Pinpoint the cell where the given text exists, returning its [X, Y] midpoint coordinate. 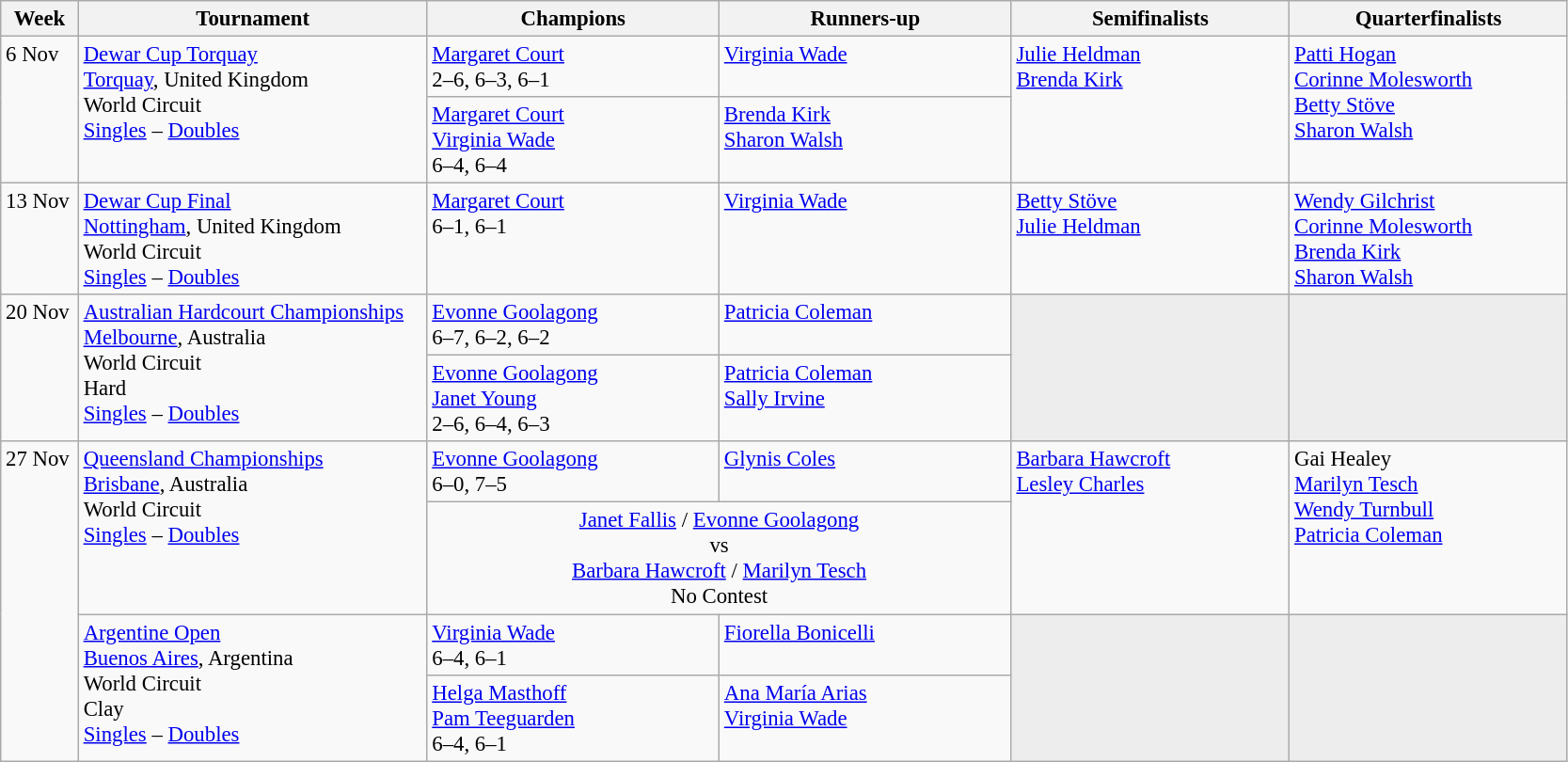
Gai Healey Marilyn Tesch Wendy Turnbull Patricia Coleman [1429, 529]
Barbara Hawcroft Lesley Charles [1150, 529]
Evonne Goolagong 6–7, 6–2, 6–2 [574, 325]
Week [40, 19]
13 Nov [40, 239]
Margaret Court Virginia Wade 6–4, 6–4 [574, 140]
6 Nov [40, 110]
Dewar Cup Torquay Torquay, United KingdomWorld CircuitSingles – Doubles [252, 110]
Evonne Goolagong Janet Young 2–6, 6–4, 6–3 [574, 399]
Patricia Coleman [865, 325]
Margaret Court 2–6, 6–3, 6–1 [574, 68]
Betty Stöve Julie Heldman [1150, 239]
Margaret Court 6–1, 6–1 [574, 239]
27 Nov [40, 602]
Wendy Gilchrist Corinne Molesworth Brenda Kirk Sharon Walsh [1429, 239]
Queensland Championships Brisbane, AustraliaWorld CircuitSingles – Doubles [252, 529]
Patricia Coleman Sally Irvine [865, 399]
Champions [574, 19]
Quarterfinalists [1429, 19]
Glynis Coles [865, 472]
Helga Masthoff Pam Teeguarden 6–4, 6–1 [574, 718]
Evonne Goolagong 6–0, 7–5 [574, 472]
Semifinalists [1150, 19]
Patti Hogan Corinne Molesworth Betty Stöve Sharon Walsh [1429, 110]
Ana María Arias Virginia Wade [865, 718]
Tournament [252, 19]
20 Nov [40, 368]
Fiorella Bonicelli [865, 645]
Brenda Kirk Sharon Walsh [865, 140]
Julie Heldman Brenda Kirk [1150, 110]
Australian Hardcourt Championships Melbourne, AustraliaWorld CircuitHardSingles – Doubles [252, 368]
Dewar Cup Final Nottingham, United KingdomWorld CircuitSingles – Doubles [252, 239]
Argentine Open Buenos Aires, ArgentinaWorld CircuitClaySingles – Doubles [252, 688]
Virginia Wade 6–4, 6–1 [574, 645]
Janet Fallis / Evonne Goolagong vs Barbara Hawcroft / Marilyn Tesch No Contest [719, 559]
Runners-up [865, 19]
